Capture the cell that displays the provided text and extract its (X, Y) central coordinate. 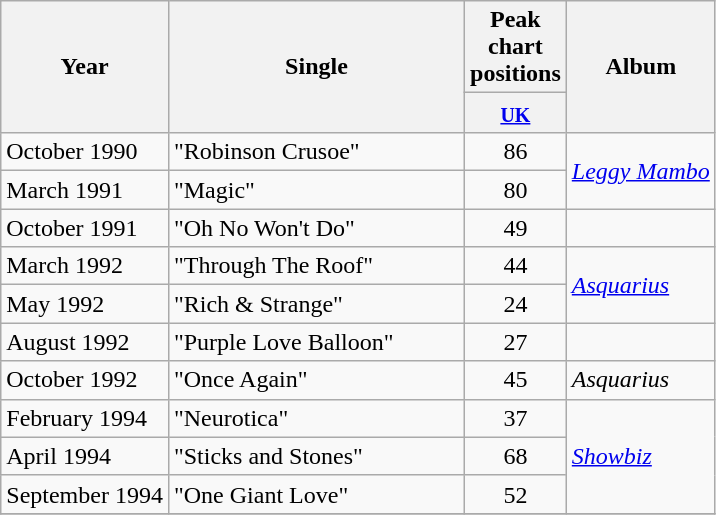
"Magic" (316, 190)
37 (516, 418)
24 (516, 304)
44 (516, 266)
October 1992 (85, 380)
"One Giant Love" (316, 494)
Album (640, 67)
68 (516, 456)
Showbiz (640, 456)
"Robinson Crusoe" (316, 152)
March 1992 (85, 266)
"Neurotica" (316, 418)
Single (316, 67)
45 (516, 380)
86 (516, 152)
80 (516, 190)
"Once Again" (316, 380)
Year (85, 67)
March 1991 (85, 190)
49 (516, 228)
October 1991 (85, 228)
August 1992 (85, 342)
27 (516, 342)
October 1990 (85, 152)
May 1992 (85, 304)
52 (516, 494)
September 1994 (85, 494)
"Oh No Won't Do" (316, 228)
"Purple Love Balloon" (316, 342)
April 1994 (85, 456)
"Sticks and Stones" (316, 456)
Peak chart positions (516, 47)
"Rich & Strange" (316, 304)
UK (516, 113)
"Through The Roof" (316, 266)
February 1994 (85, 418)
Leggy Mambo (640, 171)
